Return the [x, y] coordinate for the center point of the cell that contains the specified text.  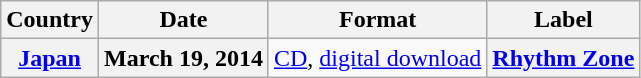
Country [50, 20]
Japan [50, 58]
Rhythm Zone [564, 58]
Label [564, 20]
Format [377, 20]
Date [183, 20]
March 19, 2014 [183, 58]
CD, digital download [377, 58]
